Pinpoint the cell where the given text exists, returning its (X, Y) midpoint coordinate. 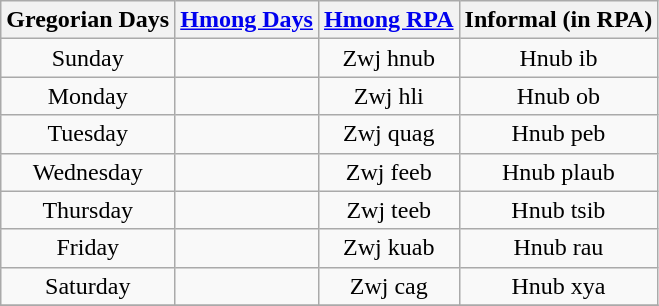
Tuesday (88, 134)
Zwj kuab (388, 248)
Monday (88, 96)
Hnub ob (558, 96)
Hnub rau (558, 248)
Zwj quag (388, 134)
Zwj feeb (388, 172)
Hnub tsib (558, 210)
Zwj teeb (388, 210)
Zwj hli (388, 96)
Gregorian Days (88, 20)
Zwj cag (388, 286)
Friday (88, 248)
Saturday (88, 286)
Zwj hnub (388, 58)
Hnub xya (558, 286)
Informal (in RPA) (558, 20)
Thursday (88, 210)
Sunday (88, 58)
Hnub ib (558, 58)
Hmong RPA (388, 20)
Hmong Days (247, 20)
Wednesday (88, 172)
Hnub plaub (558, 172)
Hnub peb (558, 134)
